Capture the cell that displays the provided text and extract its (x, y) central coordinate. 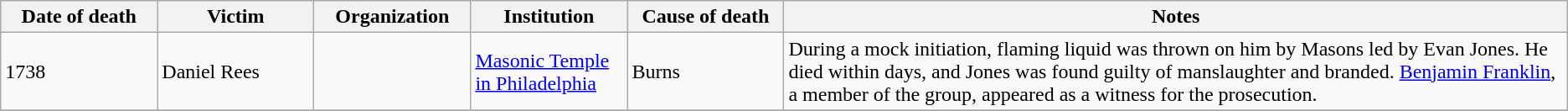
Institution (549, 17)
Victim (236, 17)
Notes (1176, 17)
Organization (392, 17)
Masonic Temple in Philadelphia (549, 71)
Date of death (79, 17)
Burns (705, 71)
Daniel Rees (236, 71)
1738 (79, 71)
Cause of death (705, 17)
